Output the (X, Y) coordinate of the center of the cell containing the given text.  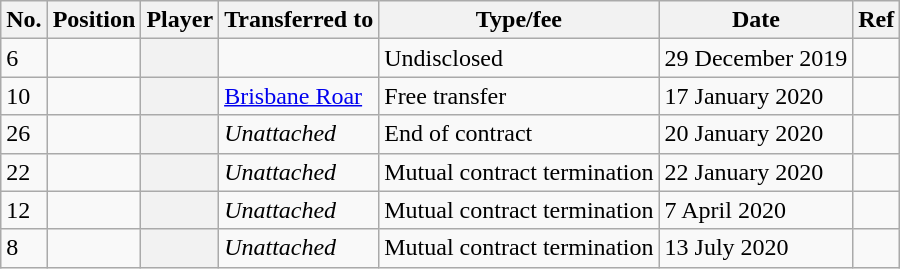
Undisclosed (519, 58)
Date (756, 20)
Free transfer (519, 96)
13 July 2020 (756, 248)
22 January 2020 (756, 172)
Player (180, 20)
26 (24, 134)
Position (94, 20)
29 December 2019 (756, 58)
Transferred to (299, 20)
20 January 2020 (756, 134)
6 (24, 58)
8 (24, 248)
12 (24, 210)
No. (24, 20)
Brisbane Roar (299, 96)
22 (24, 172)
17 January 2020 (756, 96)
Ref (876, 20)
Type/fee (519, 20)
10 (24, 96)
7 April 2020 (756, 210)
End of contract (519, 134)
